Pinpoint the cell where the given text exists, returning its (X, Y) midpoint coordinate. 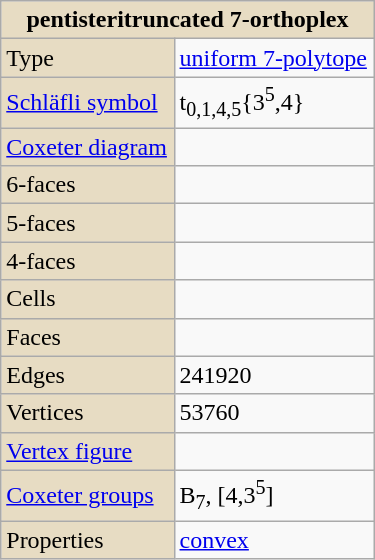
Coxeter diagram (88, 147)
4-faces (88, 261)
Properties (88, 540)
t0,1,4,5{35,4} (274, 102)
241920 (274, 375)
53760 (274, 413)
6-faces (88, 185)
Cells (88, 299)
pentisteritruncated 7-orthoplex (188, 20)
Coxeter groups (88, 496)
Faces (88, 337)
Type (88, 58)
convex (274, 540)
uniform 7-polytope (274, 58)
Vertices (88, 413)
Edges (88, 375)
5-faces (88, 223)
Vertex figure (88, 451)
B7, [4,35] (274, 496)
Schläfli symbol (88, 102)
